Identify which cell holds the provided text, then report its (x, y) central coordinate. 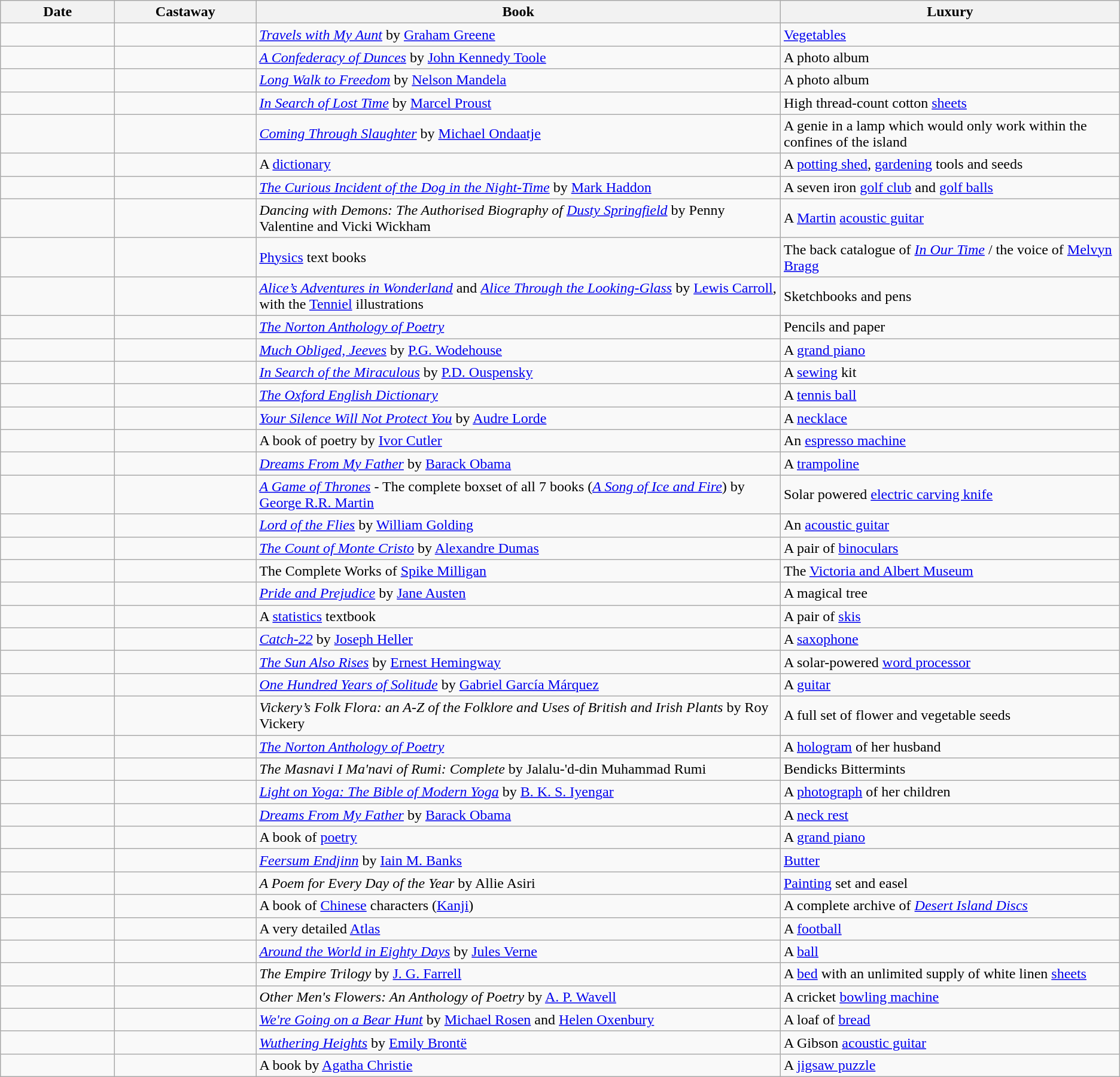
A photograph of her children (950, 792)
A saxophone (950, 639)
Vegetables (950, 35)
A book of poetry (518, 838)
A cricket bowling machine (950, 997)
In Search of Lost Time by Marcel Proust (518, 103)
A hologram of her husband (950, 746)
Coming Through Slaughter by Michael Ondaatje (518, 134)
A trampoline (950, 464)
Dancing with Demons: The Authorised Biography of Dusty Springfield by Penny Valentine and Vicki Wickham (518, 218)
Travels with My Aunt by Graham Greene (518, 35)
A genie in a lamp which would only work within the confines of the island (950, 134)
Pencils and paper (950, 327)
Painting set and easel (950, 883)
A seven iron golf club and golf balls (950, 187)
Other Men's Flowers: An Anthology of Poetry by A. P. Wavell (518, 997)
Solar powered electric carving knife (950, 494)
The Sun Also Rises by Ernest Hemingway (518, 662)
Alice’s Adventures in Wonderland and Alice Through the Looking-Glass by Lewis Carroll, with the Tenniel illustrations (518, 296)
An espresso machine (950, 441)
A book of poetry by Ivor Cutler (518, 441)
A pair of binoculars (950, 548)
A tennis ball (950, 395)
A Game of Thrones - The complete boxset of all 7 books (A Song of Ice and Fire) by George R.R. Martin (518, 494)
Lord of the Flies by William Golding (518, 525)
In Search of the Miraculous by P.D. Ouspensky (518, 373)
Much Obliged, Jeeves by P.G. Wodehouse (518, 350)
A very detailed Atlas (518, 929)
Date (57, 12)
A magical tree (950, 594)
A sewing kit (950, 373)
A ball (950, 951)
A neck rest (950, 815)
A pair of skis (950, 616)
An acoustic guitar (950, 525)
The back catalogue of In Our Time / the voice of Melvyn Bragg (950, 257)
A guitar (950, 684)
A loaf of bread (950, 1020)
A dictionary (518, 165)
A solar-powered word processor (950, 662)
Vickery’s Folk Flora: an A-Z of the Folklore and Uses of British and Irish Plants by Roy Vickery (518, 716)
Light on Yoga: The Bible of Modern Yoga by B. K. S. Iyengar (518, 792)
A jigsaw puzzle (950, 1065)
The Empire Trilogy by J. G. Farrell (518, 974)
Long Walk to Freedom by Nelson Mandela (518, 80)
Castaway (185, 12)
Physics text books (518, 257)
A necklace (950, 418)
A statistics textbook (518, 616)
One Hundred Years of Solitude by Gabriel García Márquez (518, 684)
A bed with an unlimited supply of white linen sheets (950, 974)
Your Silence Will Not Protect You by Audre Lorde (518, 418)
The Complete Works of Spike Milligan (518, 571)
The Oxford English Dictionary (518, 395)
A book by Agatha Christie (518, 1065)
A Gibson acoustic guitar (950, 1042)
High thread-count cotton sheets (950, 103)
A Martin acoustic guitar (950, 218)
A potting shed, gardening tools and seeds (950, 165)
A Poem for Every Day of the Year by Allie Asiri (518, 883)
A football (950, 929)
Around the World in Eighty Days by Jules Verne (518, 951)
Butter (950, 860)
We're Going on a Bear Hunt by Michael Rosen and Helen Oxenbury (518, 1020)
The Curious Incident of the Dog in the Night-Time by Mark Haddon (518, 187)
Sketchbooks and pens (950, 296)
Bendicks Bittermints (950, 769)
Wuthering Heights by Emily Brontë (518, 1042)
Book (518, 12)
A book of Chinese characters (Kanji) (518, 906)
Feersum Endjinn by Iain M. Banks (518, 860)
The Victoria and Albert Museum (950, 571)
Pride and Prejudice by Jane Austen (518, 594)
The Masnavi I Ma'navi of Rumi: Complete by Jalalu-'d-din Muhammad Rumi (518, 769)
A full set of flower and vegetable seeds (950, 716)
Catch-22 by Joseph Heller (518, 639)
A Confederacy of Dunces by John Kennedy Toole (518, 57)
Luxury (950, 12)
A complete archive of Desert Island Discs (950, 906)
The Count of Monte Cristo by Alexandre Dumas (518, 548)
